Return [x, y] of the center of cell containing provided text 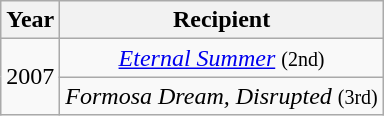
Formosa Dream, Disrupted (3rd) [222, 96]
Eternal Summer (2nd) [222, 58]
2007 [30, 77]
Year [30, 20]
Recipient [222, 20]
